Pinpoint the cell where the given text exists, returning its (X, Y) midpoint coordinate. 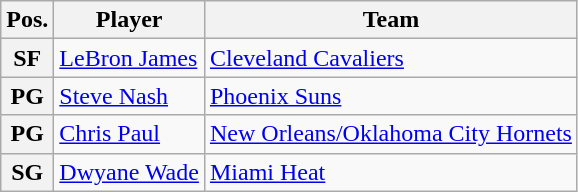
Pos. (28, 20)
LeBron James (130, 58)
SG (28, 172)
Chris Paul (130, 134)
Dwyane Wade (130, 172)
New Orleans/Oklahoma City Hornets (390, 134)
Phoenix Suns (390, 96)
Team (390, 20)
Miami Heat (390, 172)
Cleveland Cavaliers (390, 58)
Player (130, 20)
SF (28, 58)
Steve Nash (130, 96)
